For the text-containing cell, return its midpoint in (x, y) coordinate format. 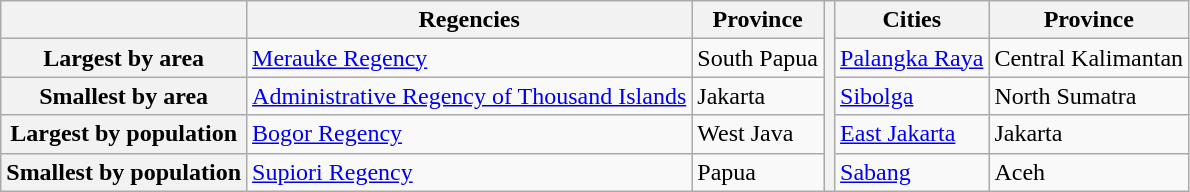
North Sumatra (1089, 96)
Smallest by population (124, 172)
Sabang (912, 172)
Cities (912, 20)
Merauke Regency (470, 58)
Smallest by area (124, 96)
Regencies (470, 20)
Palangka Raya (912, 58)
Aceh (1089, 172)
Papua (758, 172)
Largest by population (124, 134)
Supiori Regency (470, 172)
South Papua (758, 58)
Bogor Regency (470, 134)
West Java (758, 134)
Central Kalimantan (1089, 58)
East Jakarta (912, 134)
Administrative Regency of Thousand Islands (470, 96)
Largest by area (124, 58)
Sibolga (912, 96)
